Pinpoint the cell where the given text exists, returning its (X, Y) midpoint coordinate. 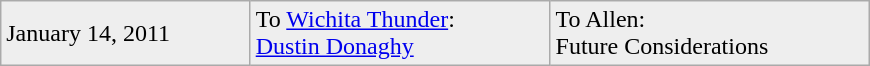
To Allen: Future Considerations (710, 34)
To Wichita Thunder: Dustin Donaghy (400, 34)
January 14, 2011 (126, 34)
